Pinpoint the cell where the given text exists, returning its [X, Y] midpoint coordinate. 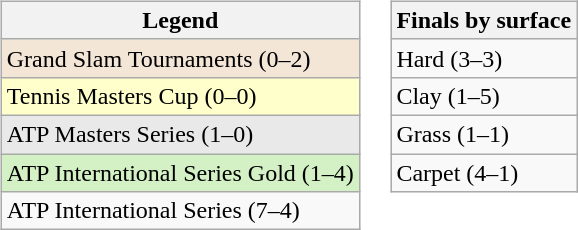
Clay (1–5) [484, 96]
ATP Masters Series (1–0) [180, 134]
Tennis Masters Cup (0–0) [180, 96]
Carpet (4–1) [484, 173]
Legend [180, 20]
ATP International Series Gold (1–4) [180, 173]
Hard (3–3) [484, 58]
Grand Slam Tournaments (0–2) [180, 58]
Grass (1–1) [484, 134]
Finals by surface [484, 20]
ATP International Series (7–4) [180, 211]
